From the cell containing the given text, extract its center point as (X, Y) coordinate. 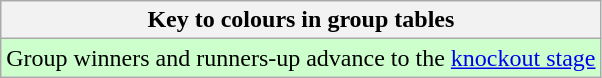
Key to colours in group tables (301, 20)
Group winners and runners-up advance to the knockout stage (301, 58)
